Provide the [X, Y] coordinate of the cell's center where the given text is located.  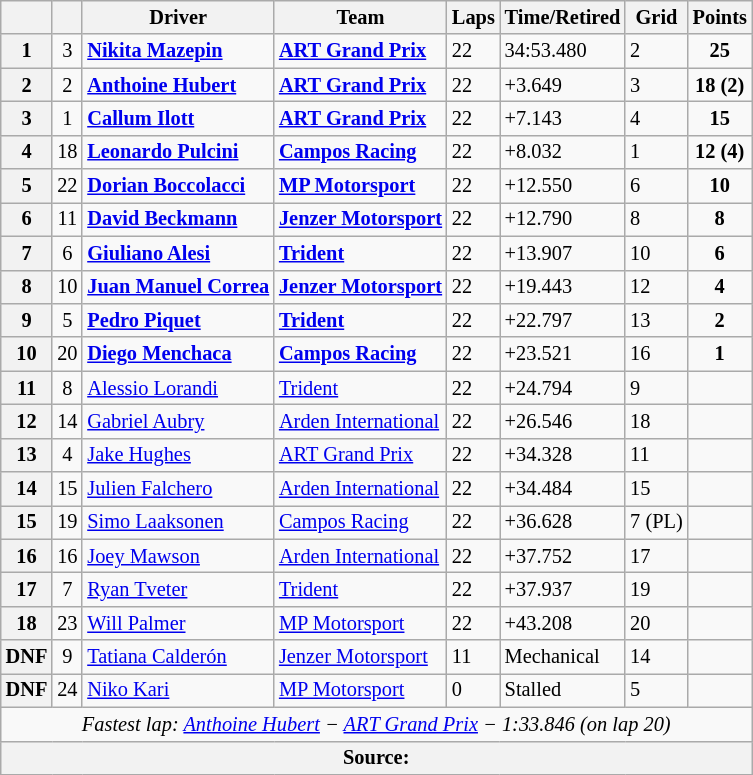
Julien Falchero [178, 489]
23 [67, 623]
Team [360, 17]
+19.443 [563, 287]
Points [720, 17]
0 [474, 690]
Nikita Mazepin [178, 51]
34:53.480 [563, 51]
+37.937 [563, 589]
+24.794 [563, 388]
Leonardo Pulcini [178, 152]
Jake Hughes [178, 455]
+7.143 [563, 118]
Diego Menchaca [178, 354]
+12.790 [563, 219]
+8.032 [563, 152]
Giuliano Alesi [178, 253]
+13.907 [563, 253]
Alessio Lorandi [178, 388]
Laps [474, 17]
Juan Manuel Correa [178, 287]
+22.797 [563, 320]
Fastest lap: Anthoine Hubert − ART Grand Prix − 1:33.846 (on lap 20) [376, 724]
Joey Mawson [178, 556]
Dorian Boccolacci [178, 186]
Ryan Tveter [178, 589]
Time/Retired [563, 17]
12 (4) [720, 152]
Will Palmer [178, 623]
Tatiana Calderón [178, 657]
7 (PL) [656, 522]
Driver [178, 17]
+37.752 [563, 556]
Simo Laaksonen [178, 522]
24 [67, 690]
+3.649 [563, 85]
+26.546 [563, 421]
+12.550 [563, 186]
Source: [376, 758]
Mechanical [563, 657]
Pedro Piquet [178, 320]
+23.521 [563, 354]
25 [720, 51]
+43.208 [563, 623]
Niko Kari [178, 690]
David Beckmann [178, 219]
Grid [656, 17]
Stalled [563, 690]
Anthoine Hubert [178, 85]
+34.328 [563, 455]
Gabriel Aubry [178, 421]
+34.484 [563, 489]
+36.628 [563, 522]
18 (2) [720, 85]
Callum Ilott [178, 118]
